From the cell containing the given text, extract its center point as [X, Y] coordinate. 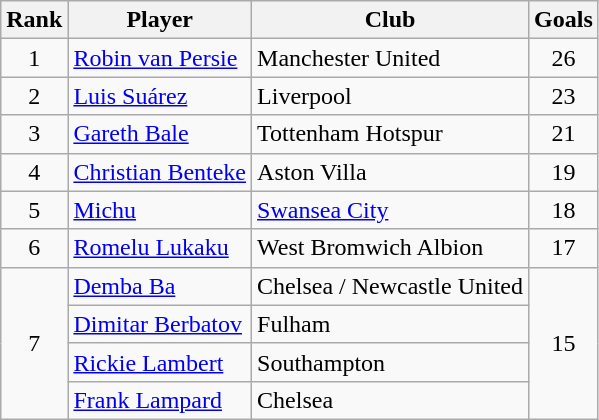
Rank [34, 20]
5 [34, 210]
Michu [160, 210]
Player [160, 20]
15 [564, 343]
17 [564, 248]
21 [564, 134]
6 [34, 248]
3 [34, 134]
4 [34, 172]
Tottenham Hotspur [390, 134]
Chelsea [390, 400]
Southampton [390, 362]
23 [564, 96]
Swansea City [390, 210]
Gareth Bale [160, 134]
Aston Villa [390, 172]
Luis Suárez [160, 96]
Frank Lampard [160, 400]
Fulham [390, 324]
19 [564, 172]
Chelsea / Newcastle United [390, 286]
Manchester United [390, 58]
Demba Ba [160, 286]
Rickie Lambert [160, 362]
Dimitar Berbatov [160, 324]
Goals [564, 20]
Christian Benteke [160, 172]
West Bromwich Albion [390, 248]
Liverpool [390, 96]
7 [34, 343]
26 [564, 58]
2 [34, 96]
1 [34, 58]
Club [390, 20]
Robin van Persie [160, 58]
Romelu Lukaku [160, 248]
18 [564, 210]
